Detect which cell encompasses the target text, then output its [X, Y] center coordinate. 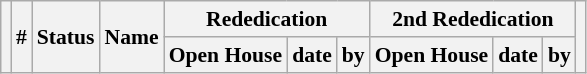
# [22, 36]
Name [132, 36]
2nd Rededication [473, 19]
Rededication [267, 19]
Status [66, 36]
